Extract the [x, y] coordinate from the center of the cell holding the provided text.  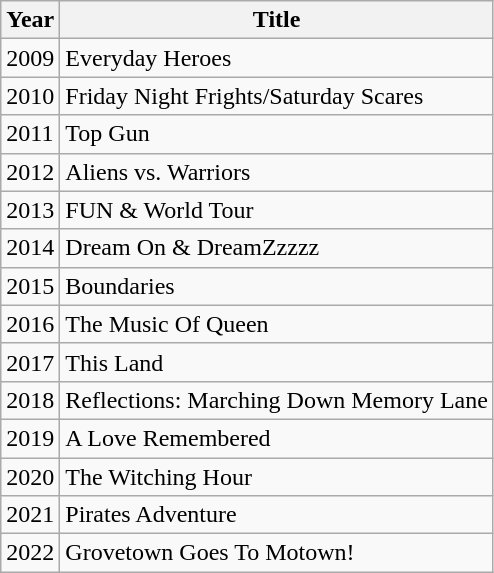
2013 [30, 210]
Year [30, 20]
Everyday Heroes [277, 58]
Top Gun [277, 134]
2017 [30, 362]
2022 [30, 553]
2009 [30, 58]
A Love Remembered [277, 438]
2016 [30, 324]
2015 [30, 286]
2021 [30, 515]
Boundaries [277, 286]
Aliens vs. Warriors [277, 172]
Pirates Adventure [277, 515]
This Land [277, 362]
Title [277, 20]
Grovetown Goes To Motown! [277, 553]
2020 [30, 477]
2011 [30, 134]
2019 [30, 438]
The Witching Hour [277, 477]
2014 [30, 248]
2012 [30, 172]
Friday Night Frights/Saturday Scares [277, 96]
The Music Of Queen [277, 324]
2010 [30, 96]
Reflections: Marching Down Memory Lane [277, 400]
Dream On & DreamZzzzz [277, 248]
2018 [30, 400]
FUN & World Tour [277, 210]
